Find where the given text appears and provide that cell's center as [x, y] coordinate. 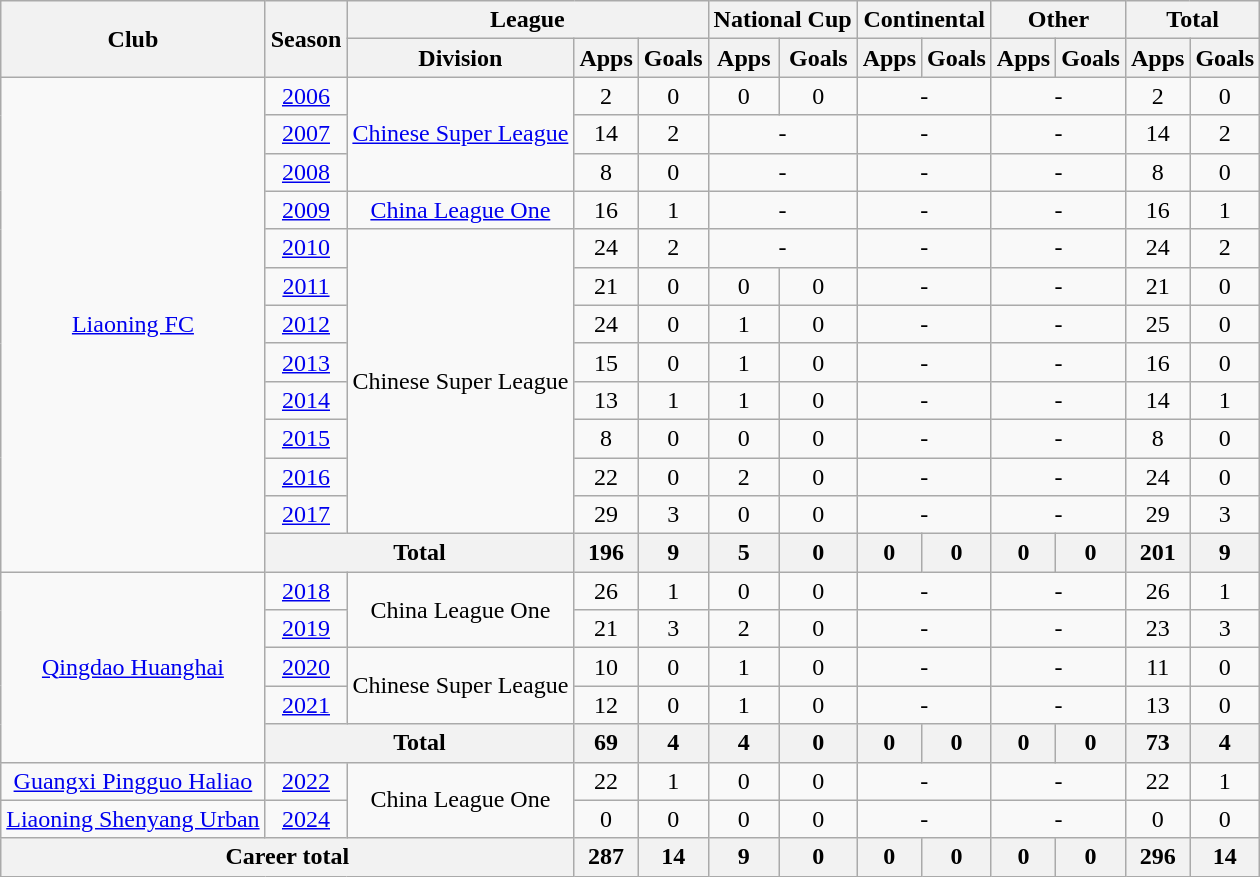
Guangxi Pingguo Haliao [133, 781]
73 [1157, 743]
2013 [306, 362]
2008 [306, 172]
201 [1157, 553]
10 [606, 667]
Career total [288, 857]
2015 [306, 438]
69 [606, 743]
2019 [306, 629]
2011 [306, 286]
2007 [306, 134]
2021 [306, 705]
National Cup [782, 20]
2014 [306, 400]
287 [606, 857]
Other [1058, 20]
Club [133, 39]
196 [606, 553]
Qingdao Huanghai [133, 667]
Liaoning FC [133, 324]
2009 [306, 210]
2020 [306, 667]
2022 [306, 781]
12 [606, 705]
League [528, 20]
2012 [306, 324]
Division [460, 58]
2018 [306, 591]
Liaoning Shenyang Urban [133, 819]
2006 [306, 96]
296 [1157, 857]
Continental [924, 20]
2016 [306, 477]
11 [1157, 667]
2010 [306, 248]
23 [1157, 629]
15 [606, 362]
Season [306, 39]
2024 [306, 819]
5 [744, 553]
2017 [306, 515]
25 [1157, 324]
